Detect which cell encompasses the target text, then output its [x, y] center coordinate. 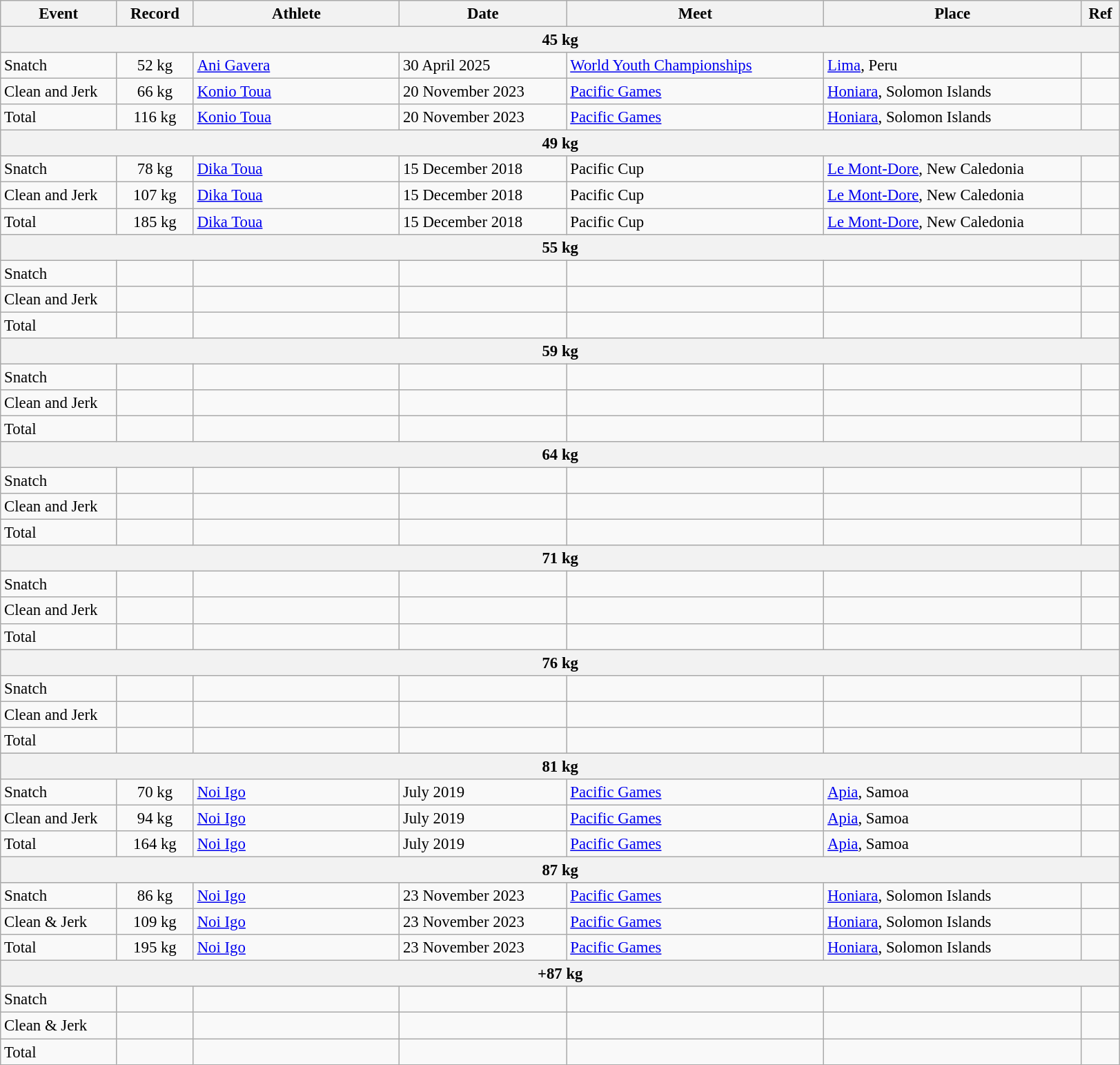
+87 kg [560, 974]
71 kg [560, 558]
Ani Gavera [296, 66]
109 kg [155, 922]
78 kg [155, 169]
49 kg [560, 144]
Lima, Peru [952, 66]
94 kg [155, 818]
66 kg [155, 92]
185 kg [155, 222]
59 kg [560, 351]
87 kg [560, 870]
81 kg [560, 766]
Place [952, 14]
52 kg [155, 66]
45 kg [560, 40]
86 kg [155, 896]
Record [155, 14]
Date [483, 14]
World Youth Championships [696, 66]
Athlete [296, 14]
Meet [696, 14]
55 kg [560, 247]
70 kg [155, 792]
Ref [1101, 14]
30 April 2025 [483, 66]
116 kg [155, 117]
164 kg [155, 844]
64 kg [560, 455]
76 kg [560, 663]
195 kg [155, 948]
107 kg [155, 195]
Event [59, 14]
